Pinpoint the cell where the given text exists, returning its [x, y] midpoint coordinate. 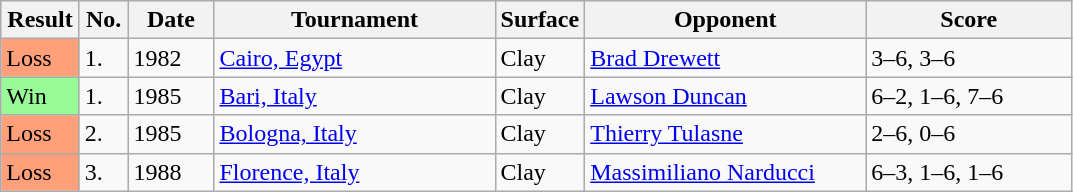
Brad Drewett [726, 58]
2. [104, 134]
Opponent [726, 20]
Cairo, Egypt [354, 58]
Lawson Duncan [726, 96]
Win [40, 96]
Florence, Italy [354, 172]
Bari, Italy [354, 96]
2–6, 0–6 [969, 134]
Surface [540, 20]
6–3, 1–6, 1–6 [969, 172]
Date [171, 20]
No. [104, 20]
Bologna, Italy [354, 134]
Result [40, 20]
6–2, 1–6, 7–6 [969, 96]
3. [104, 172]
Massimiliano Narducci [726, 172]
Thierry Tulasne [726, 134]
1988 [171, 172]
Tournament [354, 20]
1982 [171, 58]
Score [969, 20]
3–6, 3–6 [969, 58]
